Extract the (x, y) coordinate from the center of the cell holding the provided text.  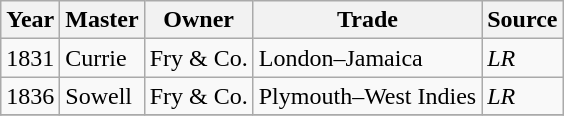
1831 (30, 58)
Year (30, 20)
Master (102, 20)
Sowell (102, 96)
Currie (102, 58)
Trade (367, 20)
London–Jamaica (367, 58)
1836 (30, 96)
Owner (198, 20)
Source (522, 20)
Plymouth–West Indies (367, 96)
